Extract the (x, y) coordinate from the center of the cell holding the provided text.  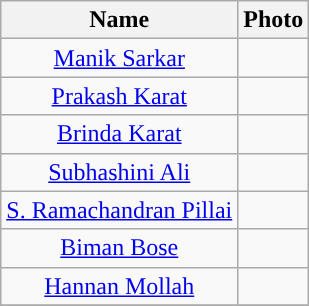
Manik Sarkar (120, 58)
S. Ramachandran Pillai (120, 210)
Subhashini Ali (120, 172)
Brinda Karat (120, 134)
Prakash Karat (120, 96)
Name (120, 20)
Biman Bose (120, 248)
Hannan Mollah (120, 286)
Photo (274, 20)
